Output the [X, Y] coordinate of the center of the cell containing the given text.  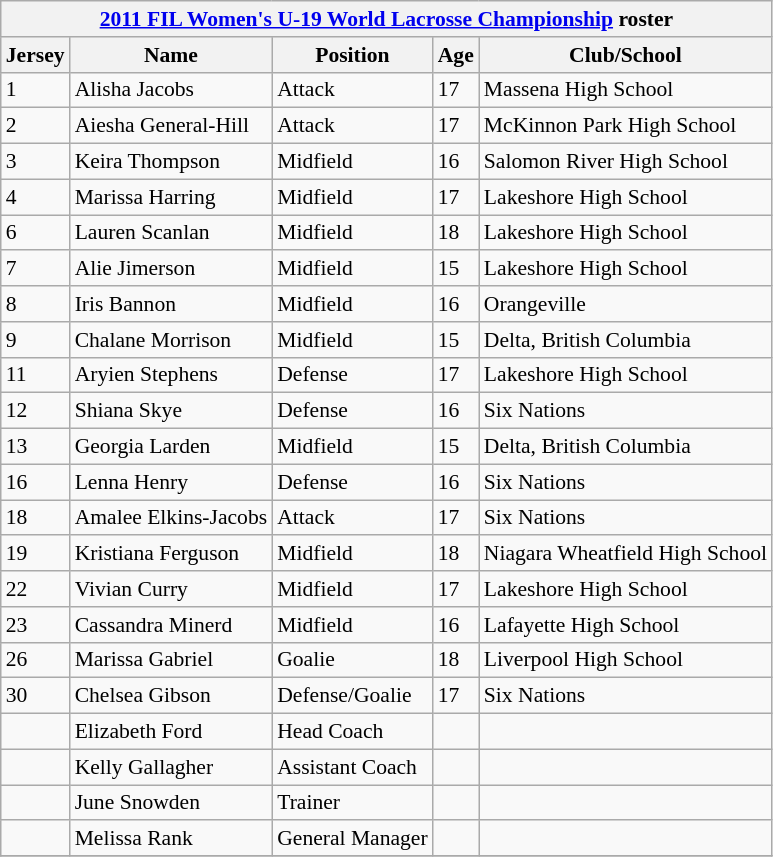
Club/School [626, 55]
Amalee Elkins-Jacobs [172, 518]
Kelly Gallagher [172, 767]
Elizabeth Ford [172, 732]
Melissa Rank [172, 839]
4 [36, 197]
19 [36, 554]
7 [36, 269]
11 [36, 375]
Marissa Gabriel [172, 660]
Age [456, 55]
6 [36, 233]
Aryien Stephens [172, 375]
Aiesha General-Hill [172, 126]
Kristiana Ferguson [172, 554]
Salomon River High School [626, 162]
8 [36, 304]
Assistant Coach [352, 767]
Jersey [36, 55]
McKinnon Park High School [626, 126]
Orangeville [626, 304]
Niagara Wheatfield High School [626, 554]
Goalie [352, 660]
Vivian Curry [172, 589]
13 [36, 447]
2011 FIL Women's U-19 World Lacrosse Championship roster [386, 19]
1 [36, 90]
June Snowden [172, 803]
Cassandra Minerd [172, 625]
12 [36, 411]
22 [36, 589]
Alisha Jacobs [172, 90]
Trainer [352, 803]
Massena High School [626, 90]
General Manager [352, 839]
Georgia Larden [172, 447]
Lafayette High School [626, 625]
2 [36, 126]
Name [172, 55]
Marissa Harring [172, 197]
3 [36, 162]
Position [352, 55]
30 [36, 696]
Liverpool High School [626, 660]
Iris Bannon [172, 304]
Lauren Scanlan [172, 233]
23 [36, 625]
26 [36, 660]
Chalane Morrison [172, 340]
Chelsea Gibson [172, 696]
Defense/Goalie [352, 696]
Shiana Skye [172, 411]
Head Coach [352, 732]
Keira Thompson [172, 162]
Alie Jimerson [172, 269]
Lenna Henry [172, 482]
9 [36, 340]
